From the cell containing the given text, extract its center point as (x, y) coordinate. 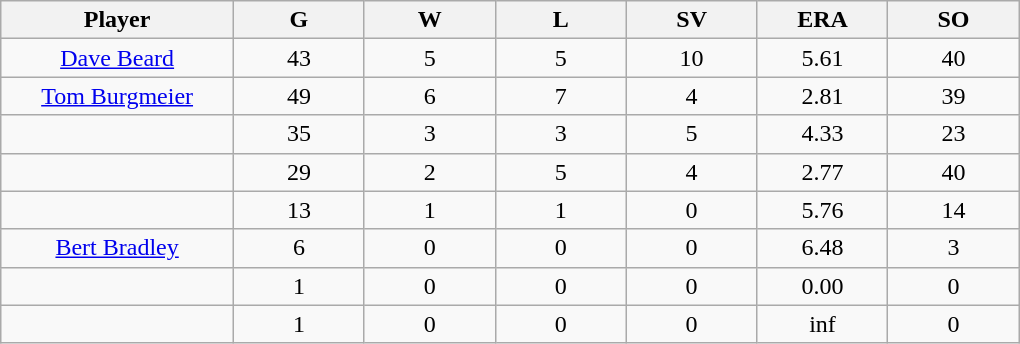
2 (430, 172)
G (298, 20)
W (430, 20)
43 (298, 58)
inf (822, 324)
5.61 (822, 58)
23 (954, 134)
10 (692, 58)
0.00 (822, 286)
39 (954, 96)
SO (954, 20)
Tom Burgmeier (118, 96)
Bert Bradley (118, 248)
ERA (822, 20)
6.48 (822, 248)
13 (298, 210)
4.33 (822, 134)
49 (298, 96)
5.76 (822, 210)
SV (692, 20)
35 (298, 134)
L (560, 20)
7 (560, 96)
29 (298, 172)
2.77 (822, 172)
2.81 (822, 96)
Player (118, 20)
14 (954, 210)
Dave Beard (118, 58)
